Pinpoint the cell where the given text exists, returning its [X, Y] midpoint coordinate. 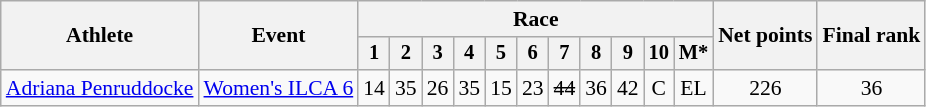
M* [694, 54]
44 [565, 88]
1 [374, 54]
7 [565, 54]
Event [278, 36]
3 [438, 54]
Athlete [100, 36]
15 [501, 88]
10 [659, 54]
EL [694, 88]
26 [438, 88]
9 [628, 54]
6 [533, 54]
Race [536, 19]
8 [596, 54]
Women's ILCA 6 [278, 88]
C [659, 88]
Final rank [871, 36]
226 [765, 88]
14 [374, 88]
42 [628, 88]
Net points [765, 36]
2 [406, 54]
5 [501, 54]
4 [469, 54]
23 [533, 88]
Adriana Penruddocke [100, 88]
